Output the (X, Y) coordinate of the center of the cell containing the given text.  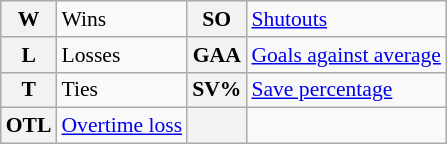
Overtime loss (122, 126)
OTL (29, 126)
SO (216, 19)
GAA (216, 55)
Shutouts (346, 19)
W (29, 19)
Ties (122, 90)
Goals against average (346, 55)
Save percentage (346, 90)
T (29, 90)
SV% (216, 90)
Wins (122, 19)
L (29, 55)
Losses (122, 55)
